Locate the cell with the specified text and output its [x, y] center coordinate. 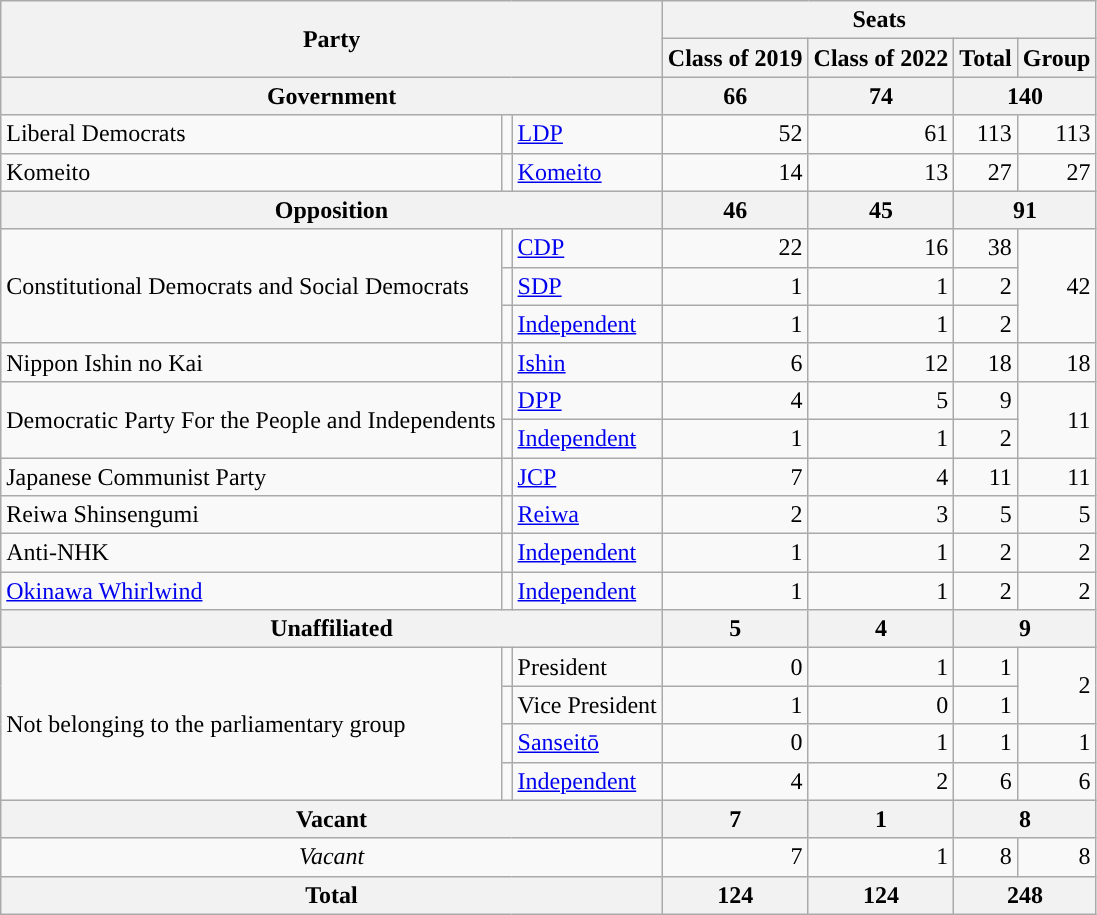
Reiwa [587, 515]
LDP [587, 134]
12 [881, 362]
Okinawa Whirlwind [251, 591]
140 [1025, 96]
Ishin [587, 362]
42 [1056, 286]
52 [735, 134]
Vice President [587, 705]
Nippon Ishin no Kai [251, 362]
Democratic Party For the People and Independents [251, 419]
Not belonging to the parliamentary group [251, 724]
Group [1056, 58]
16 [881, 248]
Liberal Democrats [251, 134]
Anti-NHK [251, 553]
Party [332, 39]
66 [735, 96]
22 [735, 248]
Opposition [332, 210]
Sanseitō [587, 743]
46 [735, 210]
DPP [587, 400]
SDP [587, 286]
91 [1025, 210]
CDP [587, 248]
45 [881, 210]
61 [881, 134]
President [587, 667]
14 [735, 172]
Unaffiliated [332, 629]
Class of 2019 [735, 58]
Seats [879, 20]
Reiwa Shinsengumi [251, 515]
Government [332, 96]
38 [986, 248]
JCP [587, 477]
13 [881, 172]
3 [881, 515]
74 [881, 96]
Japanese Communist Party [251, 477]
Constitutional Democrats and Social Democrats [251, 286]
Class of 2022 [881, 58]
248 [1025, 895]
